Output the (X, Y) coordinate of the center of the cell containing the given text.  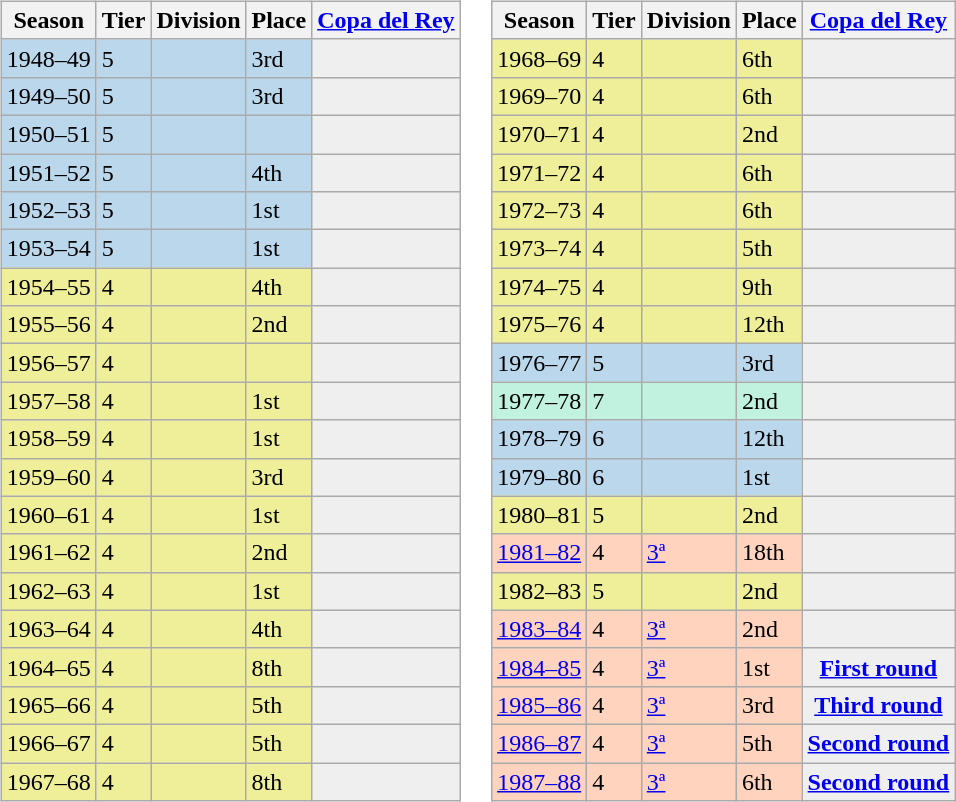
1957–58 (48, 401)
1978–79 (540, 439)
1975–76 (540, 325)
1979–80 (540, 477)
1948–49 (48, 58)
1969–70 (540, 96)
1956–57 (48, 363)
1960–61 (48, 515)
18th (769, 553)
1974–75 (540, 287)
1968–69 (540, 58)
1987–88 (540, 781)
1964–65 (48, 667)
1972–73 (540, 211)
1961–62 (48, 553)
1970–71 (540, 134)
First round (878, 667)
1965–66 (48, 705)
1958–59 (48, 439)
1976–77 (540, 363)
1949–50 (48, 96)
1985–86 (540, 705)
1984–85 (540, 667)
1983–84 (540, 629)
1966–67 (48, 743)
1973–74 (540, 249)
1955–56 (48, 325)
1986–87 (540, 743)
9th (769, 287)
1959–60 (48, 477)
Third round (878, 705)
1967–68 (48, 781)
1962–63 (48, 591)
1963–64 (48, 629)
1977–78 (540, 401)
7 (614, 401)
1953–54 (48, 249)
1952–53 (48, 211)
1980–81 (540, 515)
1950–51 (48, 134)
1981–82 (540, 553)
1971–72 (540, 173)
1951–52 (48, 173)
1982–83 (540, 591)
1954–55 (48, 287)
